Provide the (X, Y) coordinate of the cell's center where the given text is located.  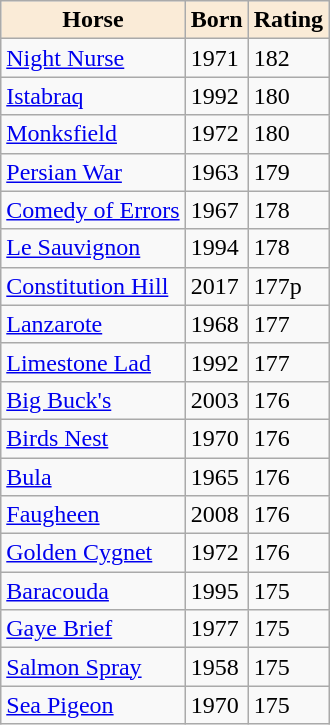
Night Nurse (93, 58)
Faugheen (93, 515)
2008 (216, 515)
1968 (216, 324)
1994 (216, 248)
Horse (93, 20)
Salmon Spray (93, 667)
Baracouda (93, 591)
1977 (216, 629)
Istabraq (93, 96)
Bula (93, 477)
Persian War (93, 172)
1963 (216, 172)
177p (288, 286)
Born (216, 20)
1967 (216, 210)
Lanzarote (93, 324)
2017 (216, 286)
Constitution Hill (93, 286)
Birds Nest (93, 438)
1958 (216, 667)
1995 (216, 591)
182 (288, 58)
Comedy of Errors (93, 210)
1965 (216, 477)
Limestone Lad (93, 362)
2003 (216, 400)
Sea Pigeon (93, 705)
Monksfield (93, 134)
179 (288, 172)
Gaye Brief (93, 629)
Le Sauvignon (93, 248)
Rating (288, 20)
Golden Cygnet (93, 553)
Big Buck's (93, 400)
1971 (216, 58)
